Provide the [x, y] coordinate of the cell's center where the given text is located.  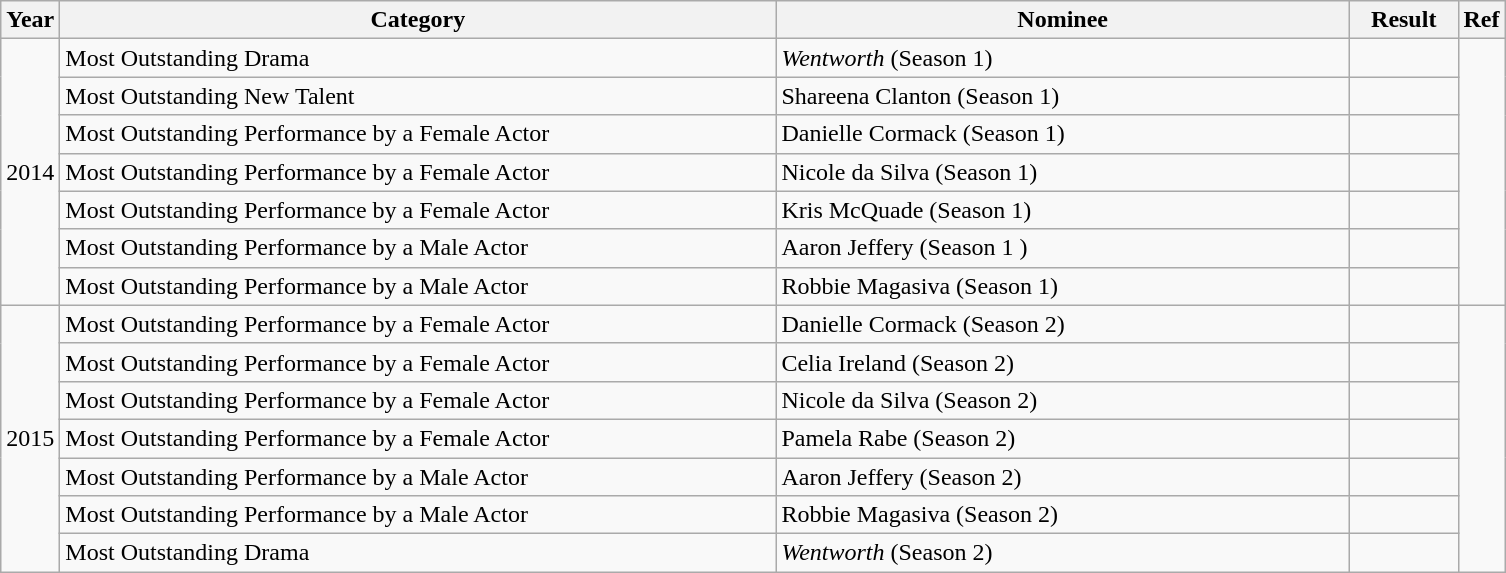
Most Outstanding New Talent [418, 96]
Result [1404, 20]
Wentworth (Season 2) [1063, 553]
Nicole da Silva (Season 1) [1063, 172]
Robbie Magasiva (Season 1) [1063, 286]
Wentworth (Season 1) [1063, 58]
Nicole da Silva (Season 2) [1063, 400]
Celia Ireland (Season 2) [1063, 362]
Danielle Cormack (Season 1) [1063, 134]
Shareena Clanton (Season 1) [1063, 96]
Aaron Jeffery (Season 1 ) [1063, 248]
Nominee [1063, 20]
2015 [30, 438]
Year [30, 20]
Ref [1482, 20]
2014 [30, 172]
Danielle Cormack (Season 2) [1063, 324]
Pamela Rabe (Season 2) [1063, 438]
Kris McQuade (Season 1) [1063, 210]
Category [418, 20]
Robbie Magasiva (Season 2) [1063, 515]
Aaron Jeffery (Season 2) [1063, 477]
